Find where the given text appears and provide that cell's center as (X, Y) coordinate. 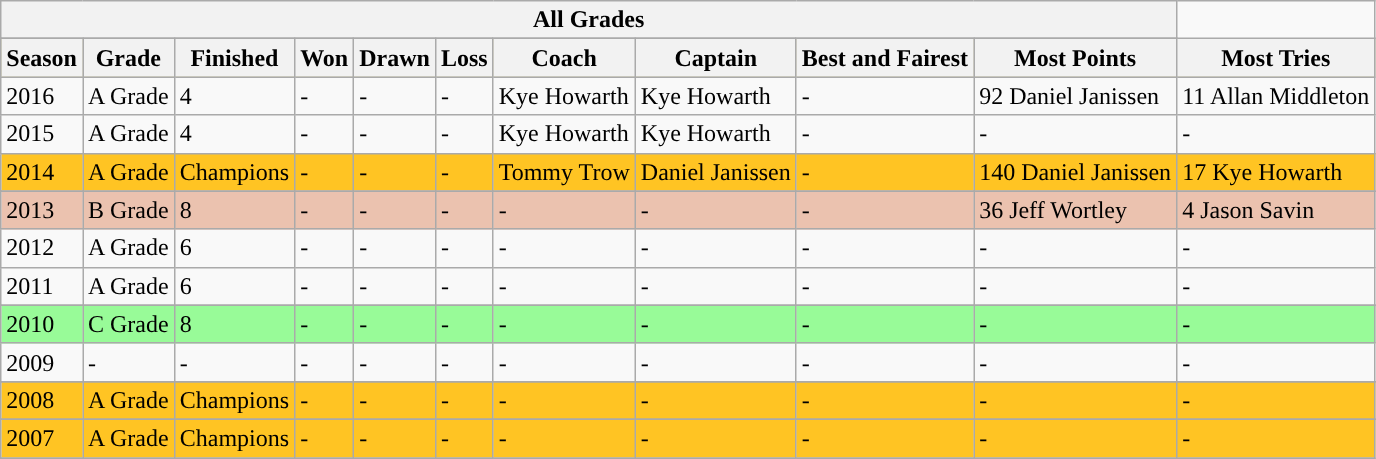
2007 (42, 438)
140 Daniel Janissen (1076, 172)
Finished (234, 58)
4 Jason Savin (1276, 210)
2013 (42, 210)
Captain (716, 58)
Coach (564, 58)
2011 (42, 286)
Grade (128, 58)
Tommy Trow (564, 172)
Loss (464, 58)
2014 (42, 172)
2008 (42, 400)
2012 (42, 248)
92 Daniel Janissen (1076, 96)
2009 (42, 362)
17 Kye Howarth (1276, 172)
All Grades (589, 20)
Best and Fairest (884, 58)
Most Tries (1276, 58)
36 Jeff Wortley (1076, 210)
2016 (42, 96)
Drawn (395, 58)
11 Allan Middleton (1276, 96)
B Grade (128, 210)
Season (42, 58)
Won (324, 58)
2010 (42, 324)
C Grade (128, 324)
Most Points (1076, 58)
Daniel Janissen (716, 172)
2015 (42, 134)
